Capture the cell that displays the provided text and extract its (X, Y) central coordinate. 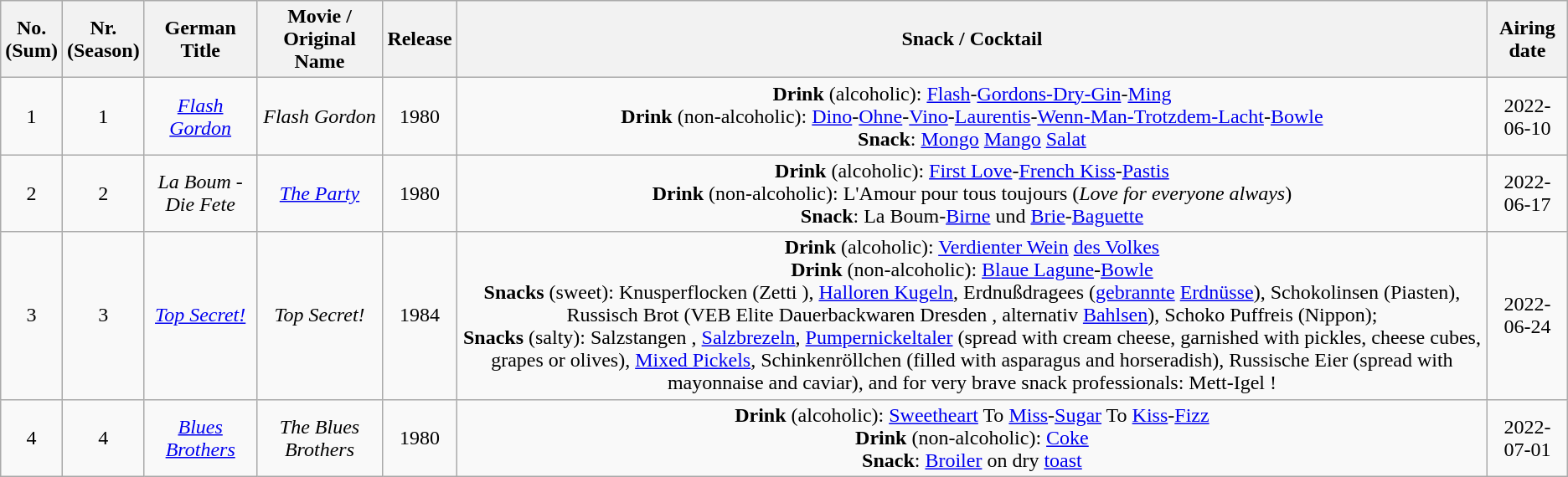
La Boum - Die Fete (200, 193)
Drink (alcoholic): Flash-Gordons-Dry-Gin-Ming Drink (non-alcoholic): Dino-Ohne-Vino-Laurentis-Wenn-Man-Trotzdem-Lacht-Bowle Snack: Mongo Mango Salat (972, 116)
Blues Brothers (200, 438)
2022-07-01 (1528, 438)
Snack / Cocktail (972, 39)
2022-06-17 (1528, 193)
2022-06-24 (1528, 315)
Movie / Original Name (320, 39)
1984 (420, 315)
Nr.(Season) (103, 39)
Drink (alcoholic): Sweetheart To Miss-Sugar To Kiss-Fizz Drink (non-alcoholic): Coke Snack: Broiler on dry toast (972, 438)
No.(Sum) (32, 39)
The Blues Brothers (320, 438)
Airing date (1528, 39)
2022-06-10 (1528, 116)
Release (420, 39)
The Party (320, 193)
German Title (200, 39)
